Capture the cell that displays the provided text and extract its [X, Y] central coordinate. 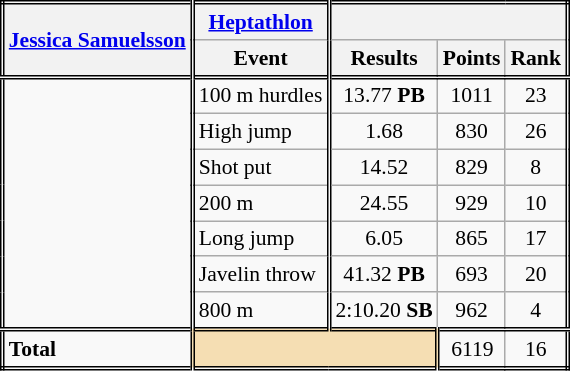
26 [536, 132]
14.52 [384, 168]
13.77 PB [384, 96]
8 [536, 168]
962 [472, 310]
23 [536, 96]
Rank [536, 58]
2:10.20 SB [384, 310]
16 [536, 348]
Results [384, 58]
800 m [260, 310]
829 [472, 168]
Heptathlon [260, 22]
6.05 [384, 239]
6119 [472, 348]
865 [472, 239]
Long jump [260, 239]
Shot put [260, 168]
Javelin throw [260, 275]
1011 [472, 96]
1.68 [384, 132]
10 [536, 203]
24.55 [384, 203]
4 [536, 310]
Points [472, 58]
Jessica Samuelsson [97, 40]
20 [536, 275]
100 m hurdles [260, 96]
200 m [260, 203]
693 [472, 275]
830 [472, 132]
929 [472, 203]
41.32 PB [384, 275]
Event [260, 58]
High jump [260, 132]
Total [97, 348]
17 [536, 239]
